From the cell containing the given text, extract its center point as [x, y] coordinate. 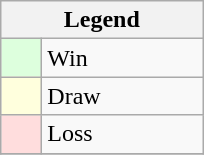
Loss [122, 134]
Draw [122, 96]
Legend [102, 20]
Win [122, 58]
